Scan for the cell matching the given text and deliver its (x, y) coordinate at center. 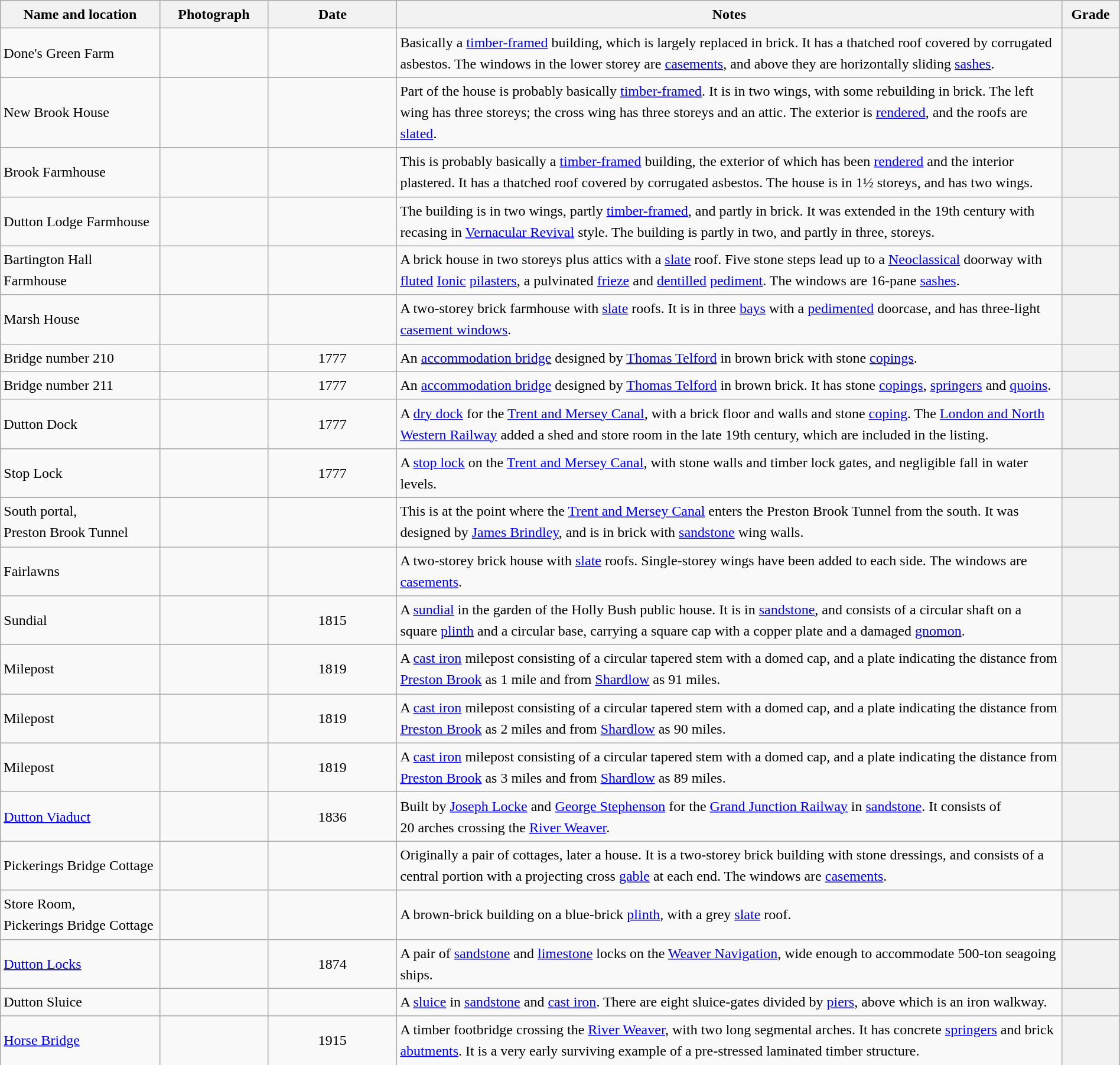
Dutton Lodge Farmhouse (80, 221)
An accommodation bridge designed by Thomas Telford in brown brick with stone copings. (729, 358)
Dutton Locks (80, 964)
Stop Lock (80, 473)
Marsh House (80, 319)
New Brook House (80, 112)
Grade (1090, 14)
South portal,Preston Brook Tunnel (80, 522)
Notes (729, 14)
Photograph (214, 14)
Horse Bridge (80, 1041)
A two-storey brick house with slate roofs. Single-storey wings have been added to each side. The windows are casements. (729, 572)
Dutton Sluice (80, 1002)
A brown-brick building on a blue-brick plinth, with a grey slate roof. (729, 914)
1874 (333, 964)
Date (333, 14)
Bridge number 211 (80, 385)
Bartington Hall Farmhouse (80, 271)
Pickerings Bridge Cottage (80, 866)
Done's Green Farm (80, 53)
Dutton Viaduct (80, 816)
A pair of sandstone and limestone locks on the Weaver Navigation, wide enough to accommodate 500-ton seagoing ships. (729, 964)
Name and location (80, 14)
Bridge number 210 (80, 358)
A two-storey brick farmhouse with slate roofs. It is in three bays with a pedimented doorcase, and has three-light casement windows. (729, 319)
Brook Farmhouse (80, 172)
Store Room,Pickerings Bridge Cottage (80, 914)
An accommodation bridge designed by Thomas Telford in brown brick. It has stone copings, springers and quoins. (729, 385)
Built by Joseph Locke and George Stephenson for the Grand Junction Railway in sandstone. It consists of 20 arches crossing the River Weaver. (729, 816)
1836 (333, 816)
A stop lock on the Trent and Mersey Canal, with stone walls and timber lock gates, and negligible fall in water levels. (729, 473)
Fairlawns (80, 572)
A sluice in sandstone and cast iron. There are eight sluice-gates divided by piers, above which is an iron walkway. (729, 1002)
1815 (333, 620)
1915 (333, 1041)
Sundial (80, 620)
Dutton Dock (80, 424)
